Return the [x, y] coordinate for the center point of the cell that contains the specified text.  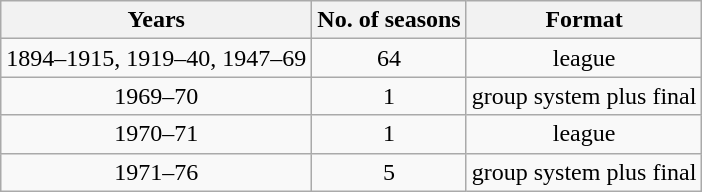
1969–70 [156, 96]
1971–76 [156, 172]
64 [389, 58]
Years [156, 20]
Format [584, 20]
5 [389, 172]
No. of seasons [389, 20]
1970–71 [156, 134]
1894–1915, 1919–40, 1947–69 [156, 58]
